Return the (x, y) coordinate for the center point of the cell that contains the specified text.  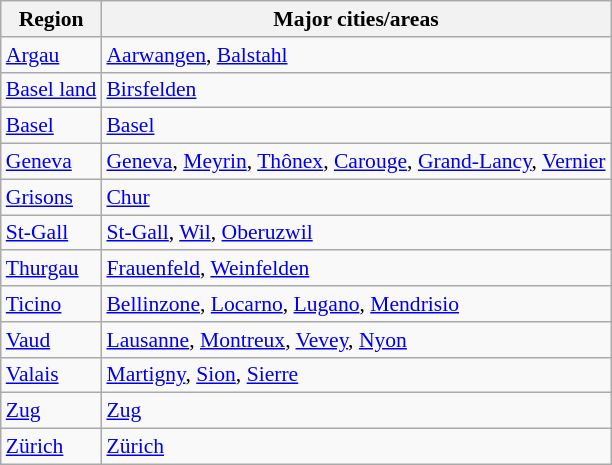
Major cities/areas (356, 19)
Region (52, 19)
Lausanne, Montreux, Vevey, Nyon (356, 340)
Frauenfeld, Weinfelden (356, 269)
Thurgau (52, 269)
Birsfelden (356, 90)
Martigny, Sion, Sierre (356, 375)
Grisons (52, 197)
Chur (356, 197)
Ticino (52, 304)
Geneva (52, 162)
Geneva, Meyrin, Thônex, Carouge, Grand-Lancy, Vernier (356, 162)
Basel land (52, 90)
St-Gall (52, 233)
Vaud (52, 340)
Aarwangen, Balstahl (356, 55)
Argau (52, 55)
St-Gall, Wil, Oberuzwil (356, 233)
Valais (52, 375)
Bellinzone, Locarno, Lugano, Mendrisio (356, 304)
